Return the [x, y] coordinate for the center point of the cell that contains the specified text.  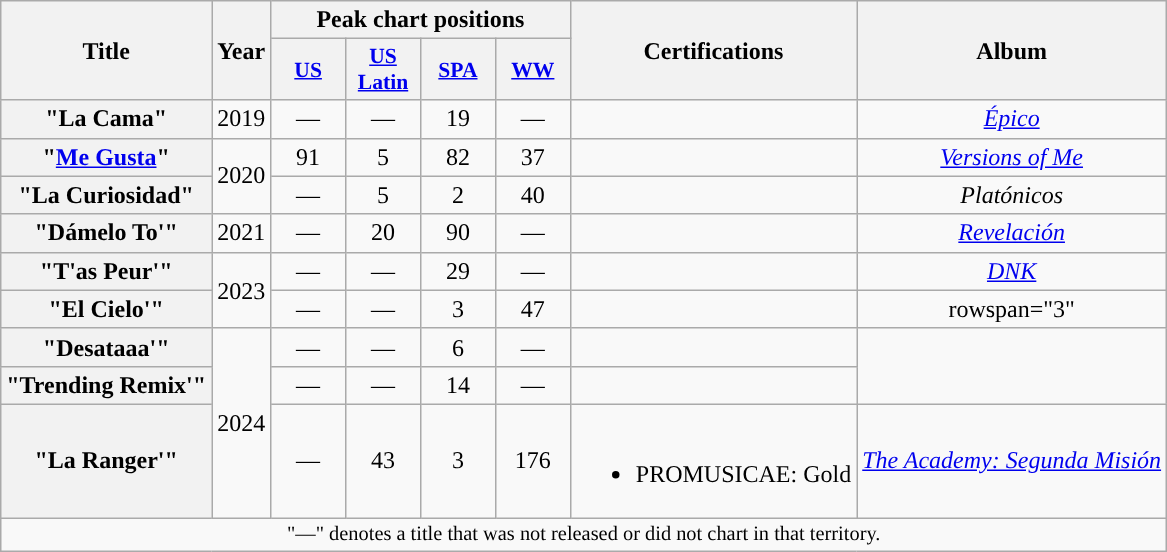
US [308, 70]
2 [458, 195]
The Academy: Segunda Misión [1012, 460]
Album [1012, 50]
176 [532, 460]
"T'as Peur'" [106, 271]
40 [532, 195]
47 [532, 309]
"Trending Remix'" [106, 385]
SPA [458, 70]
Platónicos [1012, 195]
14 [458, 385]
Épico [1012, 119]
PROMUSICAE: Gold [713, 460]
Revelación [1012, 233]
Versions of Me [1012, 157]
19 [458, 119]
91 [308, 157]
Year [242, 50]
2023 [242, 290]
43 [384, 460]
20 [384, 233]
90 [458, 233]
rowspan="3" [1012, 309]
2021 [242, 233]
"La Cama" [106, 119]
6 [458, 347]
"Dámelo To'" [106, 233]
"Me Gusta" [106, 157]
Certifications [713, 50]
"Desataaa'" [106, 347]
2020 [242, 176]
DNK [1012, 271]
Title [106, 50]
37 [532, 157]
"—" denotes a title that was not released or did not chart in that territory. [584, 535]
2019 [242, 119]
29 [458, 271]
"El Cielo'" [106, 309]
"La Ranger'" [106, 460]
WW [532, 70]
US Latin [384, 70]
82 [458, 157]
Peak chart positions [421, 20]
"La Curiosidad" [106, 195]
2024 [242, 422]
